For the text-containing cell, return its midpoint in (x, y) coordinate format. 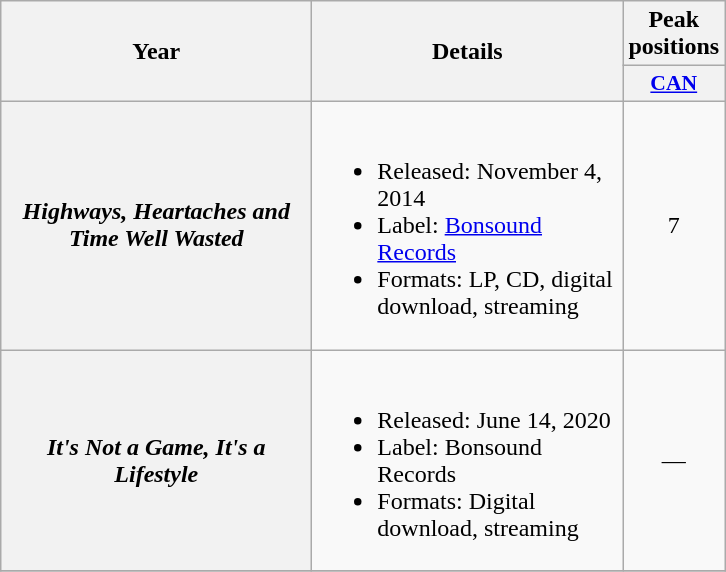
7 (674, 225)
It's Not a Game, It's a Lifestyle (156, 460)
Released: November 4, 2014Label: Bonsound RecordsFormats: LP, CD, digital download, streaming (468, 225)
Details (468, 52)
— (674, 460)
CAN (674, 84)
Year (156, 52)
Released: June 14, 2020Label: Bonsound RecordsFormats: Digital download, streaming (468, 460)
Highways, Heartaches and Time Well Wasted (156, 225)
Peak positions (674, 34)
